Pinpoint the cell where the given text exists, returning its [x, y] midpoint coordinate. 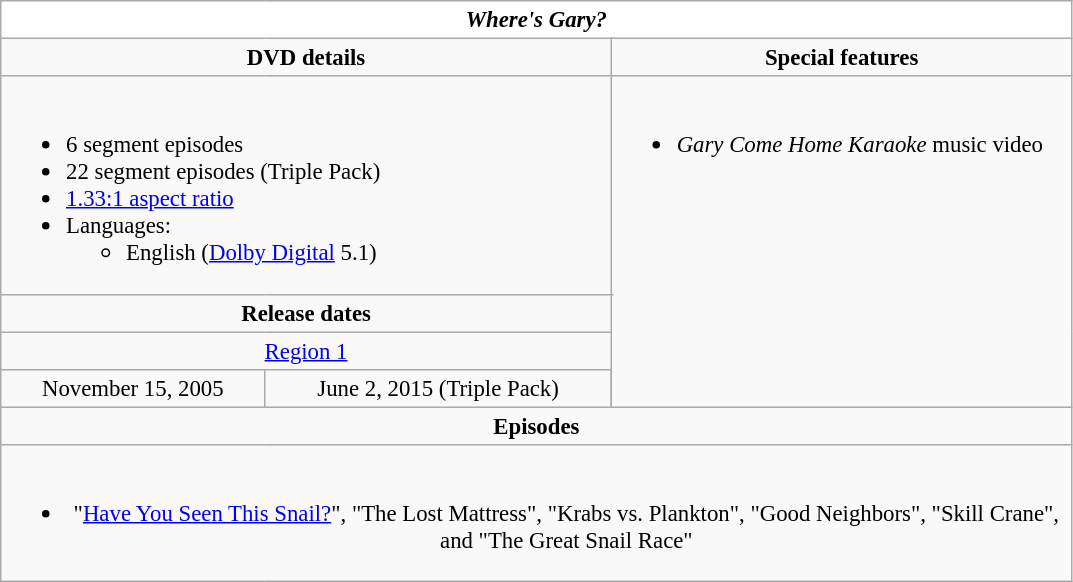
Where's Gary? [536, 20]
Gary Come Home Karaoke music video [842, 242]
6 segment episodes22 segment episodes (Triple Pack)1.33:1 aspect ratioLanguages:English (Dolby Digital 5.1) [306, 185]
Special features [842, 58]
November 15, 2005 [133, 388]
Region 1 [306, 351]
DVD details [306, 58]
"Have You Seen This Snail?", "The Lost Mattress", "Krabs vs. Plankton", "Good Neighbors", "Skill Crane", and "The Great Snail Race" [536, 514]
June 2, 2015 (Triple Pack) [438, 388]
Release dates [306, 313]
Episodes [536, 426]
